Determine the (x, y) coordinate at the center of the cell enclosing the given text.  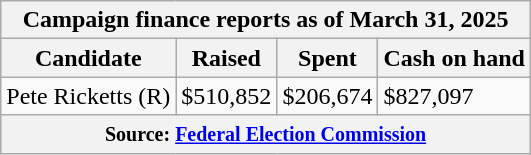
$206,674 (328, 96)
$827,097 (454, 96)
Campaign finance reports as of March 31, 2025 (266, 20)
Spent (328, 58)
Source: Federal Election Commission (266, 134)
$510,852 (226, 96)
Candidate (88, 58)
Raised (226, 58)
Pete Ricketts (R) (88, 96)
Cash on hand (454, 58)
